Locate the cell with the specified text and output its (x, y) center coordinate. 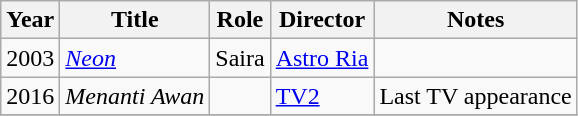
TV2 (322, 96)
Menanti Awan (135, 96)
2003 (30, 58)
Neon (135, 58)
Role (240, 20)
Title (135, 20)
Notes (476, 20)
Year (30, 20)
Last TV appearance (476, 96)
Astro Ria (322, 58)
Saira (240, 58)
Director (322, 20)
2016 (30, 96)
